Return (x, y) of the center of cell containing provided text 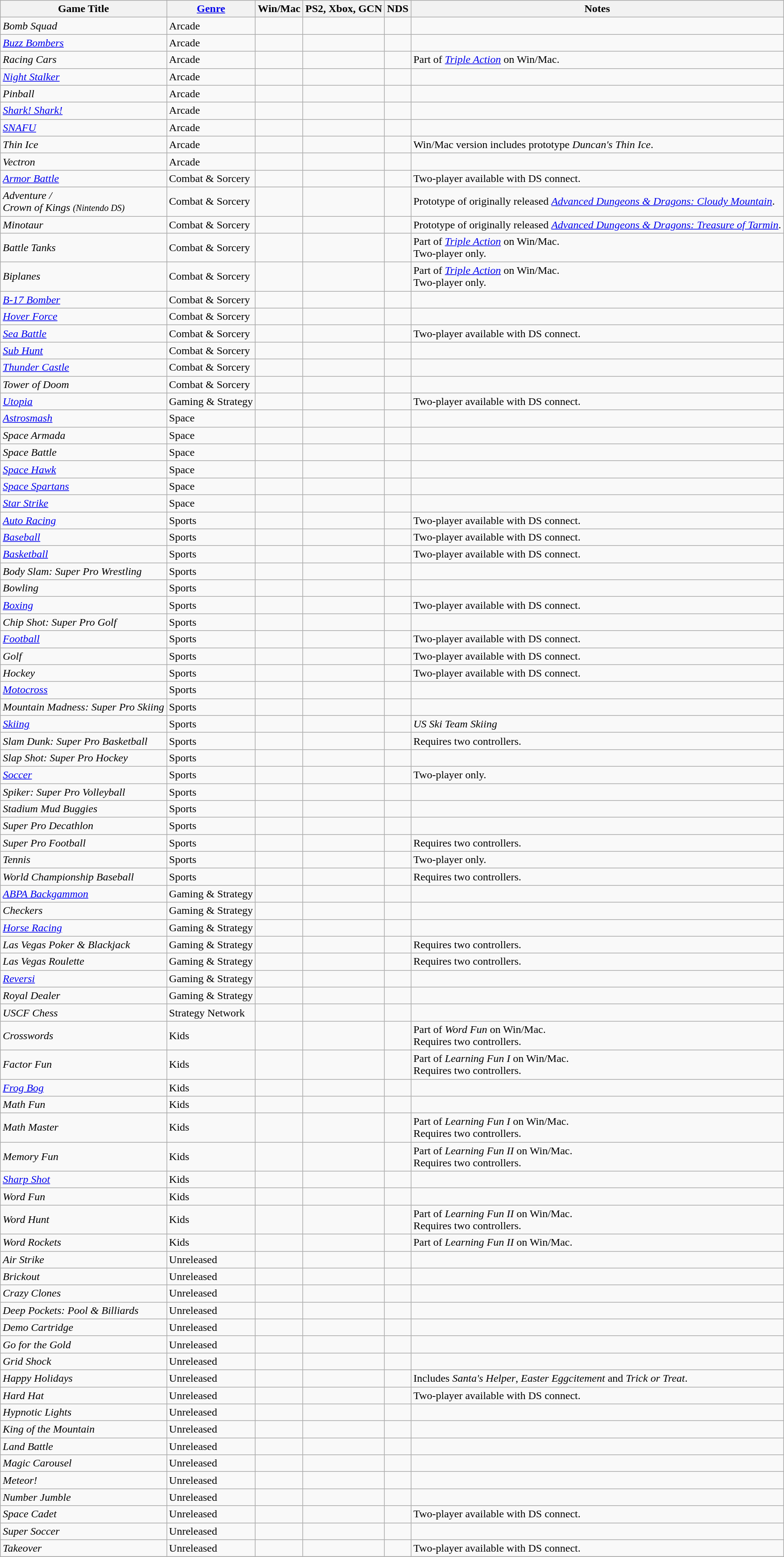
Astrosmash (84, 418)
Space Cadet (84, 1514)
Biplanes (84, 277)
Bomb Squad (84, 26)
Slam Dunk: Super Pro Basketball (84, 741)
Las Vegas Roulette (84, 962)
Brickout (84, 1276)
Prototype of originally released Advanced Dungeons & Dragons: Cloudy Mountain. (597, 202)
Adventure /Crown of Kings (Nintendo DS) (84, 202)
ABPA Backgammon (84, 894)
Pinball (84, 94)
Bowling (84, 588)
Football (84, 639)
Deep Pockets: Pool & Billiards (84, 1310)
Night Stalker (84, 77)
Game Title (84, 9)
Word Fun (84, 1197)
Tower of Doom (84, 384)
Skiing (84, 724)
Crazy Clones (84, 1293)
Shark! Shark! (84, 111)
Las Vegas Poker & Blackjack (84, 945)
Frog Bog (84, 1088)
Win/Mac (279, 9)
Factor Fun (84, 1064)
World Championship Baseball (84, 877)
Hard Hat (84, 1396)
Space Battle (84, 452)
Genre (211, 9)
Strategy Network (211, 1012)
Battle Tanks (84, 248)
Win/Mac version includes prototype Duncan's Thin Ice. (597, 145)
PS2, Xbox, GCN (343, 9)
Hover Force (84, 317)
Super Pro Football (84, 843)
Takeover (84, 1548)
Utopia (84, 401)
Tennis (84, 860)
Boxing (84, 605)
Checkers (84, 911)
Part of Word Fun on Win/Mac.Requires two controllers. (597, 1036)
Hypnotic Lights (84, 1412)
Space Spartans (84, 486)
Grid Shock (84, 1361)
Happy Holidays (84, 1378)
Sub Hunt (84, 351)
Crosswords (84, 1036)
Star Strike (84, 503)
Prototype of originally released Advanced Dungeons & Dragons: Treasure of Tarmin. (597, 224)
Stadium Mud Buggies (84, 809)
Chip Shot: Super Pro Golf (84, 622)
Space Armada (84, 435)
Motocross (84, 690)
Buzz Bombers (84, 43)
Word Rockets (84, 1243)
Part of Learning Fun II on Win/Mac. (597, 1243)
Basketball (84, 554)
Thunder Castle (84, 368)
Super Pro Decathlon (84, 826)
Thin Ice (84, 145)
Word Hunt (84, 1219)
King of the Mountain (84, 1429)
Part of Triple Action on Win/Mac. (597, 60)
Slap Shot: Super Pro Hockey (84, 758)
Air Strike (84, 1260)
Auto Racing (84, 520)
Notes (597, 9)
B-17 Bomber (84, 300)
Land Battle (84, 1446)
Math Master (84, 1127)
Horse Racing (84, 928)
Soccer (84, 775)
Hockey (84, 673)
Racing Cars (84, 60)
Super Soccer (84, 1531)
Memory Fun (84, 1157)
Mountain Madness: Super Pro Skiing (84, 707)
Math Fun (84, 1105)
Armor Battle (84, 178)
Royal Dealer (84, 995)
Sea Battle (84, 334)
Baseball (84, 537)
Vectron (84, 161)
NDS (398, 9)
Demo Cartridge (84, 1327)
US Ski Team Skiing (597, 724)
Magic Carousel (84, 1463)
Meteor! (84, 1480)
Spiker: Super Pro Volleyball (84, 792)
Includes Santa's Helper, Easter Eggcitement and Trick or Treat. (597, 1378)
Go for the Gold (84, 1344)
Minotaur (84, 224)
Number Jumble (84, 1497)
SNAFU (84, 128)
Reversi (84, 979)
USCF Chess (84, 1012)
Golf (84, 656)
Sharp Shot (84, 1180)
Body Slam: Super Pro Wrestling (84, 571)
Space Hawk (84, 469)
